Return (X, Y) of the center of cell containing provided text 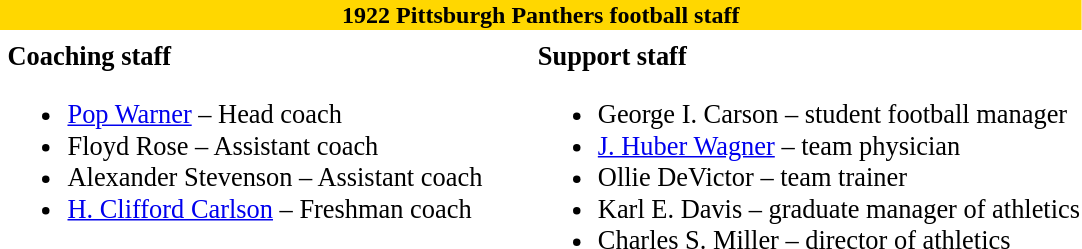
1922 Pittsburgh Panthers football staff (541, 15)
